Return [x, y] of the center of cell containing provided text 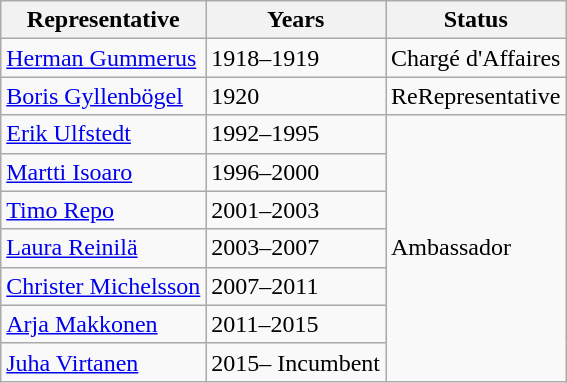
ReRepresentative [476, 96]
2003–2007 [296, 248]
Erik Ulfstedt [104, 134]
Arja Makkonen [104, 324]
2011–2015 [296, 324]
2007–2011 [296, 286]
Juha Virtanen [104, 362]
1992–1995 [296, 134]
2015– Incumbent [296, 362]
Martti Isoaro [104, 172]
Christer Michelsson [104, 286]
Status [476, 20]
Ambassador [476, 248]
1920 [296, 96]
Herman Gummerus [104, 58]
2001–2003 [296, 210]
Years [296, 20]
1996–2000 [296, 172]
Chargé d'Affaires [476, 58]
1918–1919 [296, 58]
Boris Gyllenbögel [104, 96]
Laura Reinilä [104, 248]
Representative [104, 20]
Timo Repo [104, 210]
